Scan for the cell matching the given text and deliver its (x, y) coordinate at center. 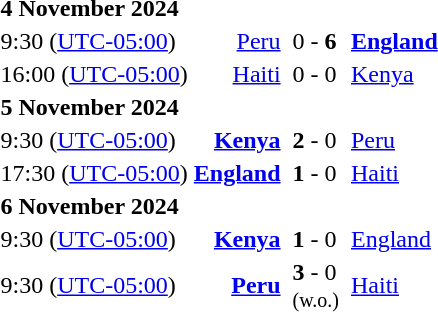
Haiti (237, 74)
Peru (237, 41)
2 - 0 (316, 140)
0 - 6 (316, 41)
0 - 0 (316, 74)
England (237, 173)
